Output the [X, Y] coordinate of the center of the cell containing the given text.  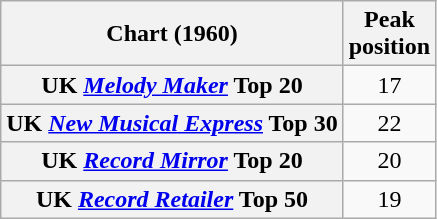
UK Melody Maker Top 20 [172, 85]
17 [389, 85]
Peakposition [389, 34]
20 [389, 161]
UK Record Mirror Top 20 [172, 161]
Chart (1960) [172, 34]
UK New Musical Express Top 30 [172, 123]
19 [389, 199]
22 [389, 123]
UK Record Retailer Top 50 [172, 199]
